Provide the (x, y) coordinate of the cell's center where the given text is located.  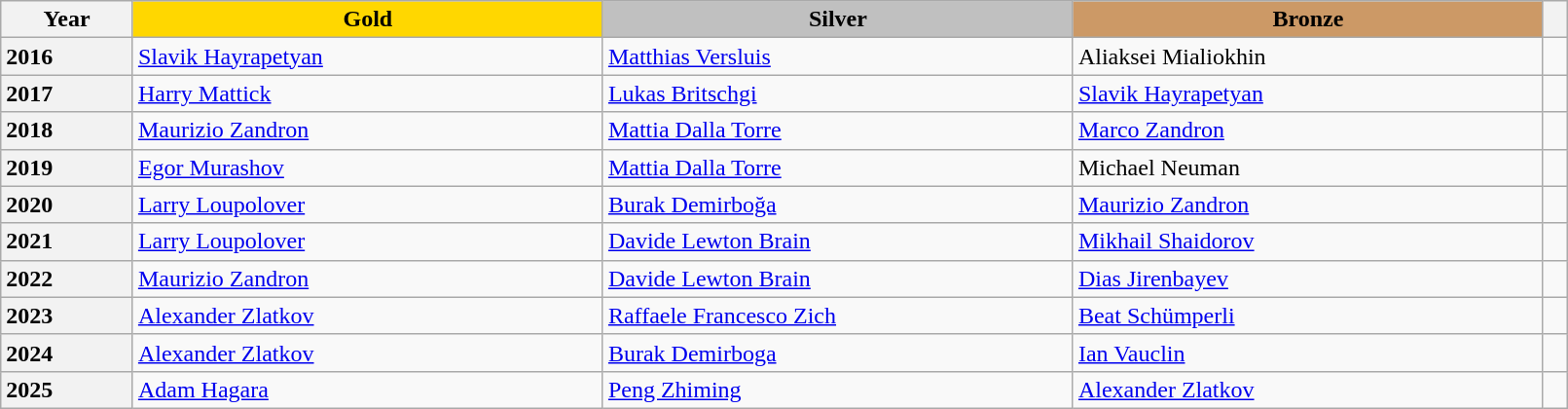
Marco Zandron (1308, 130)
Michael Neuman (1308, 167)
2019 (67, 167)
Raffaele Francesco Zich (837, 316)
2018 (67, 130)
Silver (837, 19)
Burak Demirboga (837, 353)
Beat Schümperli (1308, 316)
2022 (67, 279)
Gold (368, 19)
Lukas Britschgi (837, 93)
2017 (67, 93)
Dias Jirenbayev (1308, 279)
Matthias Versluis (837, 56)
2025 (67, 390)
Egor Murashov (368, 167)
Peng Zhiming (837, 390)
Aliaksei Mialiokhin (1308, 56)
Mikhail Shaidorov (1308, 242)
2021 (67, 242)
2020 (67, 204)
Burak Demirboğa (837, 204)
Harry Mattick (368, 93)
Year (67, 19)
2016 (67, 56)
Adam Hagara (368, 390)
2024 (67, 353)
2023 (67, 316)
Bronze (1308, 19)
Ian Vauclin (1308, 353)
